Provide the [x, y] coordinate of the cell's center where the given text is located.  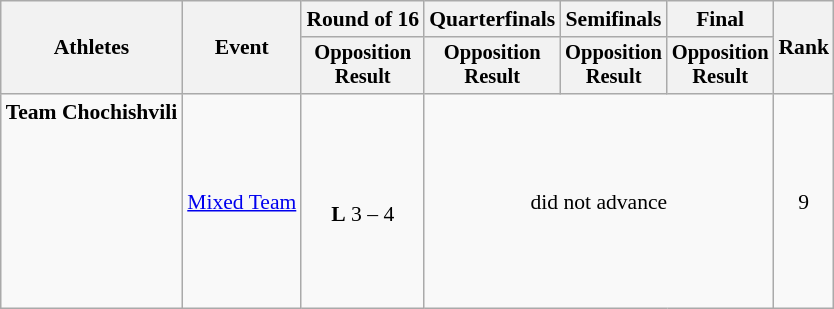
did not advance [598, 201]
Team Chochishvili [92, 201]
Event [242, 48]
Rank [804, 48]
Round of 16 [362, 19]
9 [804, 201]
Quarterfinals [492, 19]
Semifinals [614, 19]
Athletes [92, 48]
Final [720, 19]
L 3 – 4 [362, 201]
Mixed Team [242, 201]
